Output the [X, Y] coordinate of the center of the cell containing the given text.  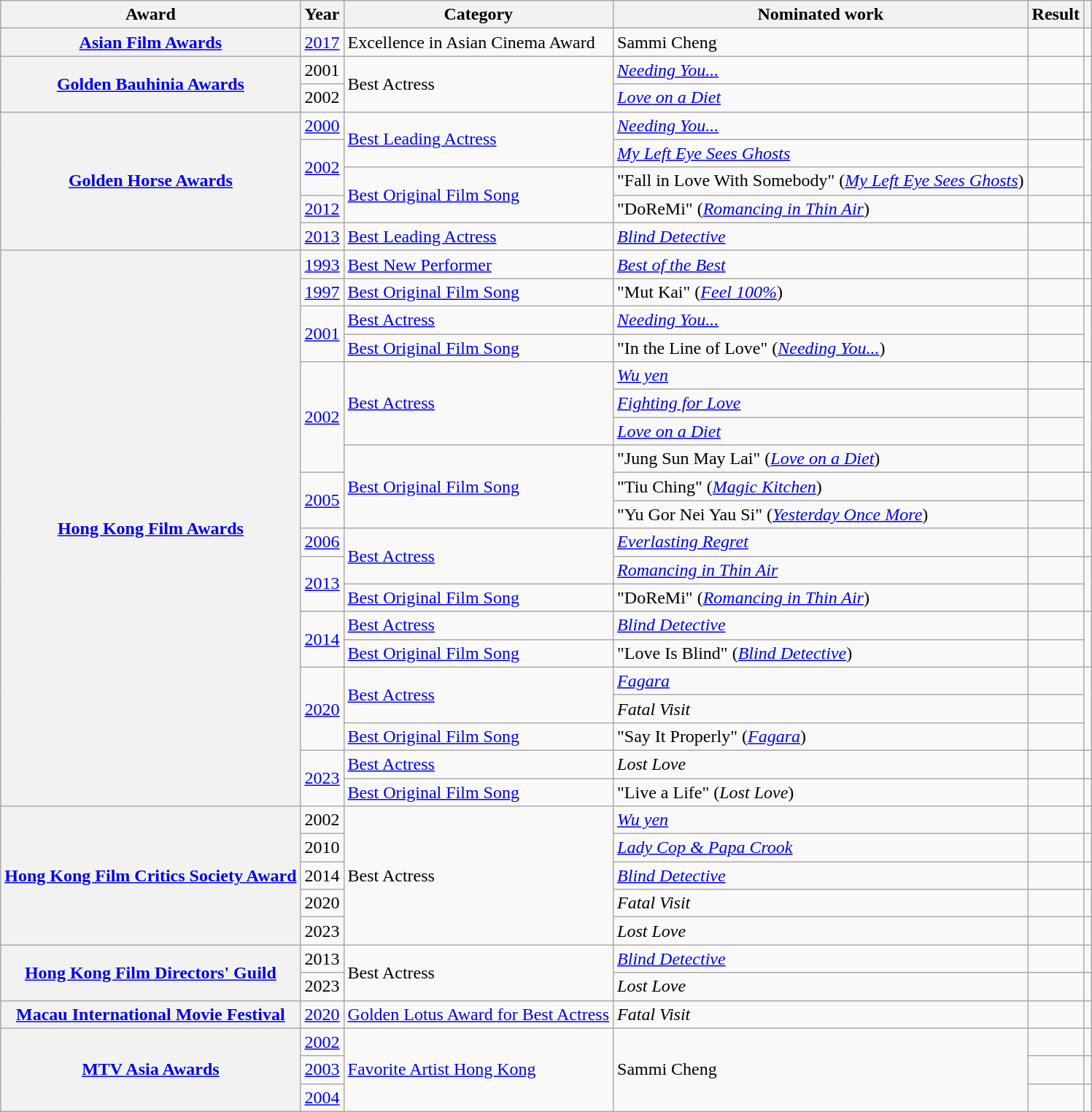
1993 [322, 264]
2000 [322, 126]
1997 [322, 292]
Best of the Best [821, 264]
Macau International Movie Festival [150, 1014]
Hong Kong Film Directors' Guild [150, 973]
"Jung Sun May Lai" (Love on a Diet) [821, 459]
"In the Line of Love" (Needing You...) [821, 348]
Hong Kong Film Critics Society Award [150, 876]
2006 [322, 542]
2003 [322, 1070]
2010 [322, 848]
"Love Is Blind" (Blind Detective) [821, 653]
"Live a Life" (Lost Love) [821, 792]
Everlasting Regret [821, 542]
Favorite Artist Hong Kong [479, 1070]
Romancing in Thin Air [821, 570]
2017 [322, 42]
"Yu Gor Nei Yau Si" (Yesterday Once More) [821, 514]
Lady Cop & Papa Crook [821, 848]
"Fall in Love With Somebody" (My Left Eye Sees Ghosts) [821, 181]
"Say It Properly" (Fagara) [821, 736]
Hong Kong Film Awards [150, 528]
Best New Performer [479, 264]
MTV Asia Awards [150, 1070]
"Tiu Ching" (Magic Kitchen) [821, 487]
Asian Film Awards [150, 42]
2004 [322, 1097]
Golden Horse Awards [150, 181]
Excellence in Asian Cinema Award [479, 42]
Fagara [821, 681]
2005 [322, 501]
Nominated work [821, 15]
Golden Lotus Award for Best Actress [479, 1014]
2012 [322, 209]
Category [479, 15]
My Left Eye Sees Ghosts [821, 153]
Golden Bauhinia Awards [150, 84]
"Mut Kai" (Feel 100%) [821, 292]
Fighting for Love [821, 404]
Result [1056, 15]
Award [150, 15]
Year [322, 15]
